Scan for the cell matching the given text and deliver its (X, Y) coordinate at center. 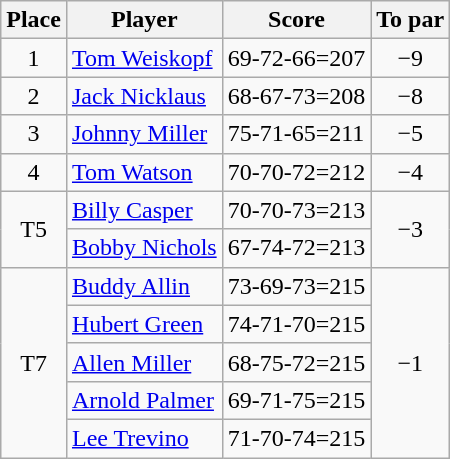
4 (34, 172)
−3 (410, 229)
70-70-73=213 (296, 210)
Billy Casper (144, 210)
68-67-73=208 (296, 96)
Tom Watson (144, 172)
69-72-66=207 (296, 58)
To par (410, 20)
Score (296, 20)
Player (144, 20)
Tom Weiskopf (144, 58)
Allen Miller (144, 362)
70-70-72=212 (296, 172)
67-74-72=213 (296, 248)
3 (34, 134)
75-71-65=211 (296, 134)
2 (34, 96)
−8 (410, 96)
Place (34, 20)
T7 (34, 362)
71-70-74=215 (296, 438)
−9 (410, 58)
69-71-75=215 (296, 400)
Lee Trevino (144, 438)
Arnold Palmer (144, 400)
−4 (410, 172)
−1 (410, 362)
Bobby Nichols (144, 248)
−5 (410, 134)
1 (34, 58)
T5 (34, 229)
74-71-70=215 (296, 324)
73-69-73=215 (296, 286)
68-75-72=215 (296, 362)
Buddy Allin (144, 286)
Hubert Green (144, 324)
Johnny Miller (144, 134)
Jack Nicklaus (144, 96)
